Output the (x, y) coordinate of the center of the cell containing the given text.  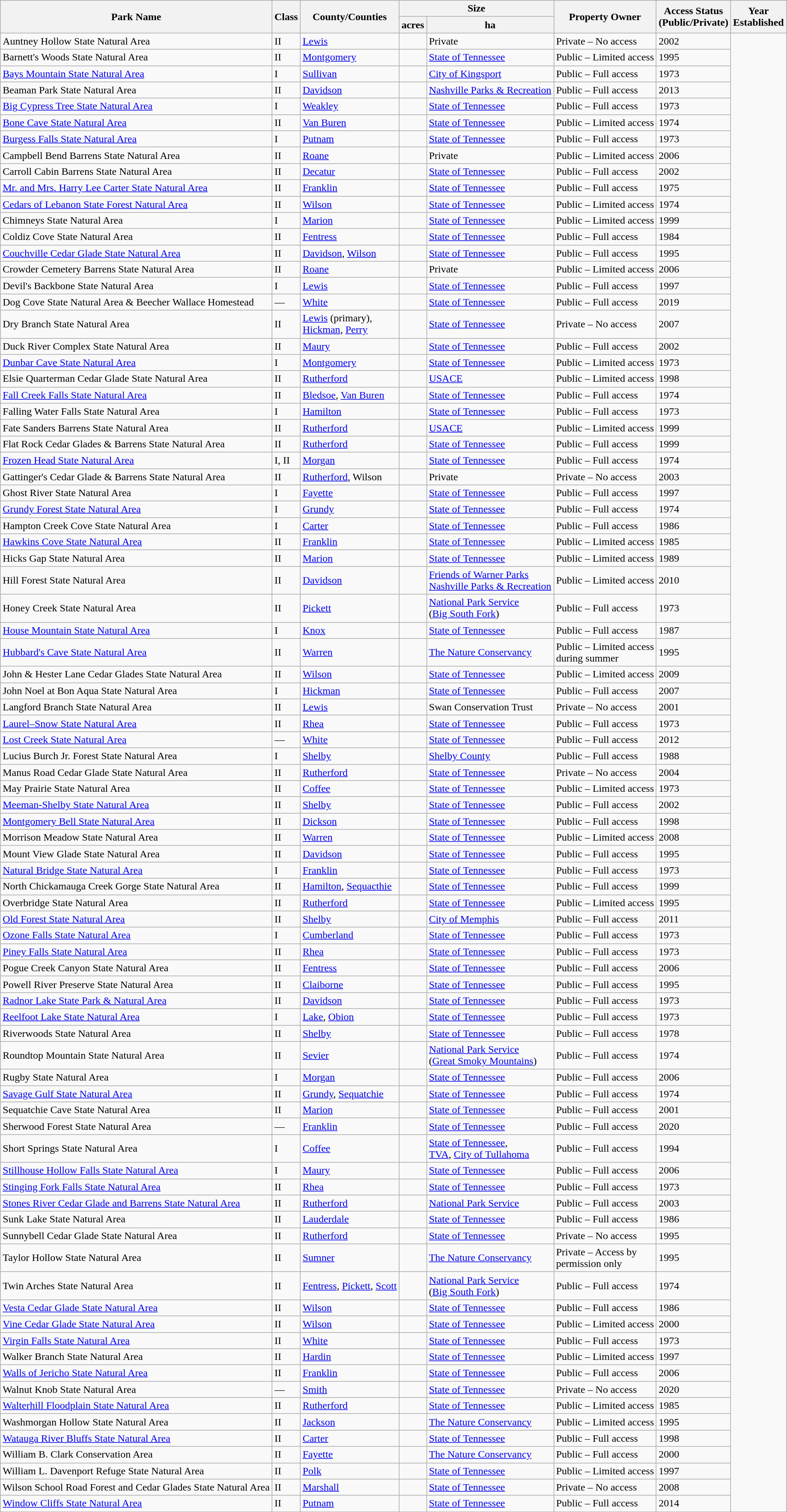
Lewis (primary), Hickman, Perry (349, 324)
Washmorgan Hollow State Natural Area (136, 1422)
Vine Cedar Glade State Natural Area (136, 1324)
Grundy, Sequatchie (349, 1094)
2009 (694, 674)
Grundy (349, 509)
Overbridge State Natural Area (136, 903)
Frozen Head State Natural Area (136, 460)
Lucius Burch Jr. Forest State Natural Area (136, 756)
Pickett (349, 608)
2019 (694, 302)
Hickman (349, 691)
Rutherford, Wilson (349, 477)
Manus Road Cedar Glade State Natural Area (136, 772)
John & Hester Lane Cedar Glades State Natural Area (136, 674)
Stinging Fork Falls State Natural Area (136, 1187)
2010 (694, 580)
House Mountain State Natural Area (136, 630)
Montgomery Bell State Natural Area (136, 821)
YearEstablished (758, 17)
Rugby State Natural Area (136, 1078)
1994 (694, 1148)
Ozone Falls State Natural Area (136, 935)
Walker Branch State Natural Area (136, 1357)
2004 (694, 772)
City of Memphis (490, 919)
Morrison Meadow State Natural Area (136, 838)
Nashville Parks & Recreation (490, 90)
Flat Rock Cedar Glades & Barrens State Natural Area (136, 444)
1988 (694, 756)
1984 (694, 237)
Park Name (136, 17)
Campbell Bend Barrens State Natural Area (136, 155)
I, II (286, 460)
acres (413, 25)
Wilson School Road Forest and Cedar Glades State Natural Area (136, 1487)
Window Cliffs State Natural Area (136, 1503)
Lost Creek State Natural Area (136, 740)
Stones River Cedar Glade and Barrens State Natural Area (136, 1203)
1978 (694, 1033)
Vesta Cedar Glade State Natural Area (136, 1308)
Couchville Cedar Glade State Natural Area (136, 253)
Bays Mountain State Natural Area (136, 74)
Taylor Hollow State Natural Area (136, 1258)
Hawkins Cove State Natural Area (136, 542)
Short Springs State Natural Area (136, 1148)
Decatur (349, 171)
Devil's Backbone State Natural Area (136, 286)
Property Owner (605, 17)
Gattinger's Cedar Glade & Barrens State Natural Area (136, 477)
Van Buren (349, 123)
Knox (349, 630)
Private – Access bypermission only (605, 1258)
Hamilton (349, 411)
Walnut Knob State Natural Area (136, 1389)
Chimneys State Natural Area (136, 221)
Barnett's Woods State Natural Area (136, 57)
Radnor Lake State Park & Natural Area (136, 1000)
Virgin Falls State Natural Area (136, 1341)
ha (490, 25)
Mr. and Mrs. Harry Lee Carter State Natural Area (136, 188)
Duck River Complex State Natural Area (136, 346)
Riverwoods State Natural Area (136, 1033)
Carroll Cabin Barrens State Natural Area (136, 171)
Mount View Glade State Natural Area (136, 854)
Meeman-Shelby State Natural Area (136, 805)
Sequatchie Cave State Natural Area (136, 1110)
Sevier (349, 1056)
Big Cypress Tree State Natural Area (136, 106)
Swan Conservation Trust (490, 707)
William B. Clark Conservation Area (136, 1455)
Weakley (349, 106)
Natural Bridge State Natural Area (136, 870)
Watauga River Bluffs State Natural Area (136, 1438)
City of Kingsport (490, 74)
Size (476, 9)
Dry Branch State Natural Area (136, 324)
Smith (349, 1389)
Fate Sanders Barrens State Natural Area (136, 428)
Class (286, 17)
Hubbard's Cave State Natural Area (136, 652)
1989 (694, 558)
National Park Service(Great Smoky Mountains) (490, 1056)
Hampton Creek Cove State Natural Area (136, 526)
2014 (694, 1503)
Sunk Lake State Natural Area (136, 1219)
Bone Cave State Natural Area (136, 123)
Hill Forest State Natural Area (136, 580)
Sullivan (349, 74)
Sumner (349, 1258)
Sherwood Forest State Natural Area (136, 1126)
Burgess Falls State Natural Area (136, 139)
Roundtop Mountain State Natural Area (136, 1056)
Fentress, Pickett, Scott (349, 1285)
John Noel at Bon Aqua State Natural Area (136, 691)
2013 (694, 90)
National Park Service (490, 1203)
Marshall (349, 1487)
Claiborne (349, 984)
Sunnybell Cedar Glade State Natural Area (136, 1236)
Lauderdale (349, 1219)
Grundy Forest State Natural Area (136, 509)
Walls of Jericho State Natural Area (136, 1373)
Davidson, Wilson (349, 253)
Dickson (349, 821)
Walterhill Floodplain State Natural Area (136, 1406)
1975 (694, 188)
Powell River Preserve State Natural Area (136, 984)
Pogue Creek Canyon State Natural Area (136, 968)
Piney Falls State Natural Area (136, 952)
Crowder Cemetery Barrens State Natural Area (136, 269)
Reelfoot Lake State Natural Area (136, 1017)
2012 (694, 740)
2011 (694, 919)
William L. Davenport Refuge State Natural Area (136, 1471)
Dog Cove State Natural Area & Beecher Wallace Homestead (136, 302)
Cumberland (349, 935)
Laurel–Snow State Natural Area (136, 723)
May Prairie State Natural Area (136, 789)
State of Tennessee, TVA, City of Tullahoma (490, 1148)
Public – Limited accessduring summer (605, 652)
Stillhouse Hollow Falls State Natural Area (136, 1171)
Fall Creek Falls State Natural Area (136, 395)
Lake, Obion (349, 1017)
Shelby County (490, 756)
Beaman Park State Natural Area (136, 90)
Old Forest State Natural Area (136, 919)
Jackson (349, 1422)
County/Counties (349, 17)
Dunbar Cave State Natural Area (136, 362)
Savage Gulf State Natural Area (136, 1094)
Access Status(Public/Private) (694, 17)
Honey Creek State Natural Area (136, 608)
Falling Water Falls State Natural Area (136, 411)
Twin Arches State Natural Area (136, 1285)
Langford Branch State Natural Area (136, 707)
Hicks Gap State Natural Area (136, 558)
Hamilton, Sequacthie (349, 886)
Bledsoe, Van Buren (349, 395)
North Chickamauga Creek Gorge State Natural Area (136, 886)
Friends of Warner ParksNashville Parks & Recreation (490, 580)
Coldiz Cove State Natural Area (136, 237)
Hardin (349, 1357)
1987 (694, 630)
Auntney Hollow State Natural Area (136, 41)
Polk (349, 1471)
Ghost River State Natural Area (136, 493)
Cedars of Lebanon State Forest Natural Area (136, 204)
Elsie Quarterman Cedar Glade State Natural Area (136, 379)
